Output the (X, Y) coordinate of the center of the cell containing the given text.  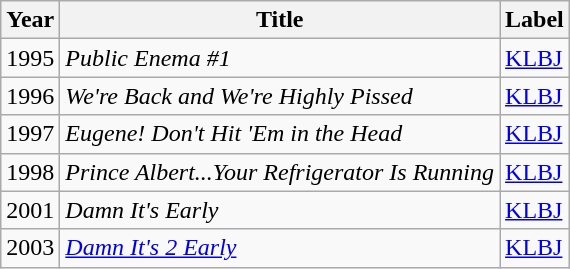
Damn It's Early (280, 210)
Prince Albert...Your Refrigerator Is Running (280, 172)
We're Back and We're Highly Pissed (280, 96)
Damn It's 2 Early (280, 248)
1996 (30, 96)
Title (280, 20)
Year (30, 20)
1995 (30, 58)
Public Enema #1 (280, 58)
Eugene! Don't Hit 'Em in the Head (280, 134)
1997 (30, 134)
1998 (30, 172)
2001 (30, 210)
2003 (30, 248)
Label (535, 20)
